Extract the [x, y] coordinate from the center of the cell holding the provided text.  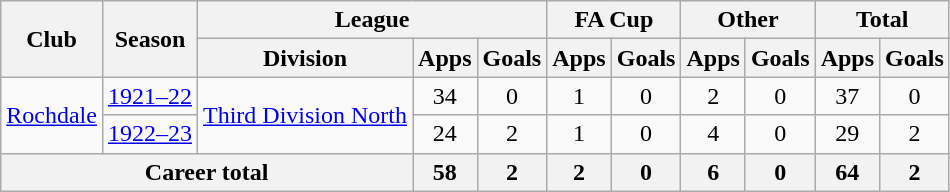
Total [882, 20]
24 [445, 134]
37 [847, 96]
Season [150, 39]
Division [306, 58]
1922–23 [150, 134]
League [372, 20]
4 [713, 134]
58 [445, 172]
Rochdale [52, 115]
Club [52, 39]
Other [748, 20]
Third Division North [306, 115]
34 [445, 96]
1921–22 [150, 96]
29 [847, 134]
Career total [207, 172]
64 [847, 172]
6 [713, 172]
FA Cup [614, 20]
